Locate the cell with the specified text and output its (x, y) center coordinate. 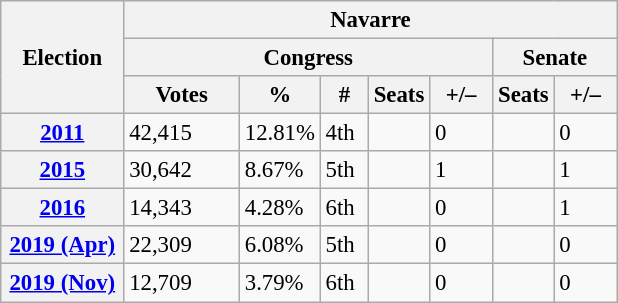
Election (62, 58)
6.08% (280, 245)
8.67% (280, 170)
% (280, 95)
2016 (62, 208)
2019 (Nov) (62, 283)
Congress (308, 58)
Senate (555, 58)
4.28% (280, 208)
2011 (62, 133)
42,415 (182, 133)
3.79% (280, 283)
2019 (Apr) (62, 245)
30,642 (182, 170)
22,309 (182, 245)
12,709 (182, 283)
Navarre (370, 20)
14,343 (182, 208)
4th (344, 133)
12.81% (280, 133)
Votes (182, 95)
# (344, 95)
2015 (62, 170)
